Search for the cell housing the specified text and yield its (X, Y) center coordinate. 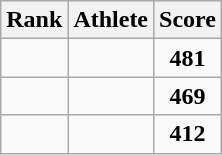
Athlete (111, 20)
412 (188, 134)
Score (188, 20)
469 (188, 96)
481 (188, 58)
Rank (34, 20)
